Detect which cell encompasses the target text, then output its (X, Y) center coordinate. 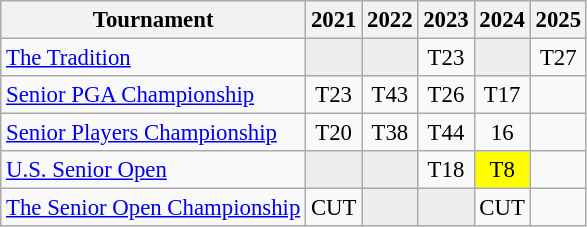
Tournament (154, 20)
2023 (446, 20)
Senior PGA Championship (154, 95)
The Senior Open Championship (154, 208)
Senior Players Championship (154, 133)
T20 (334, 133)
T8 (502, 170)
T38 (390, 133)
T26 (446, 95)
T27 (558, 58)
T43 (390, 95)
2024 (502, 20)
2022 (390, 20)
T44 (446, 133)
2021 (334, 20)
16 (502, 133)
U.S. Senior Open (154, 170)
2025 (558, 20)
T17 (502, 95)
T18 (446, 170)
The Tradition (154, 58)
